Search for the cell housing the specified text and yield its [X, Y] center coordinate. 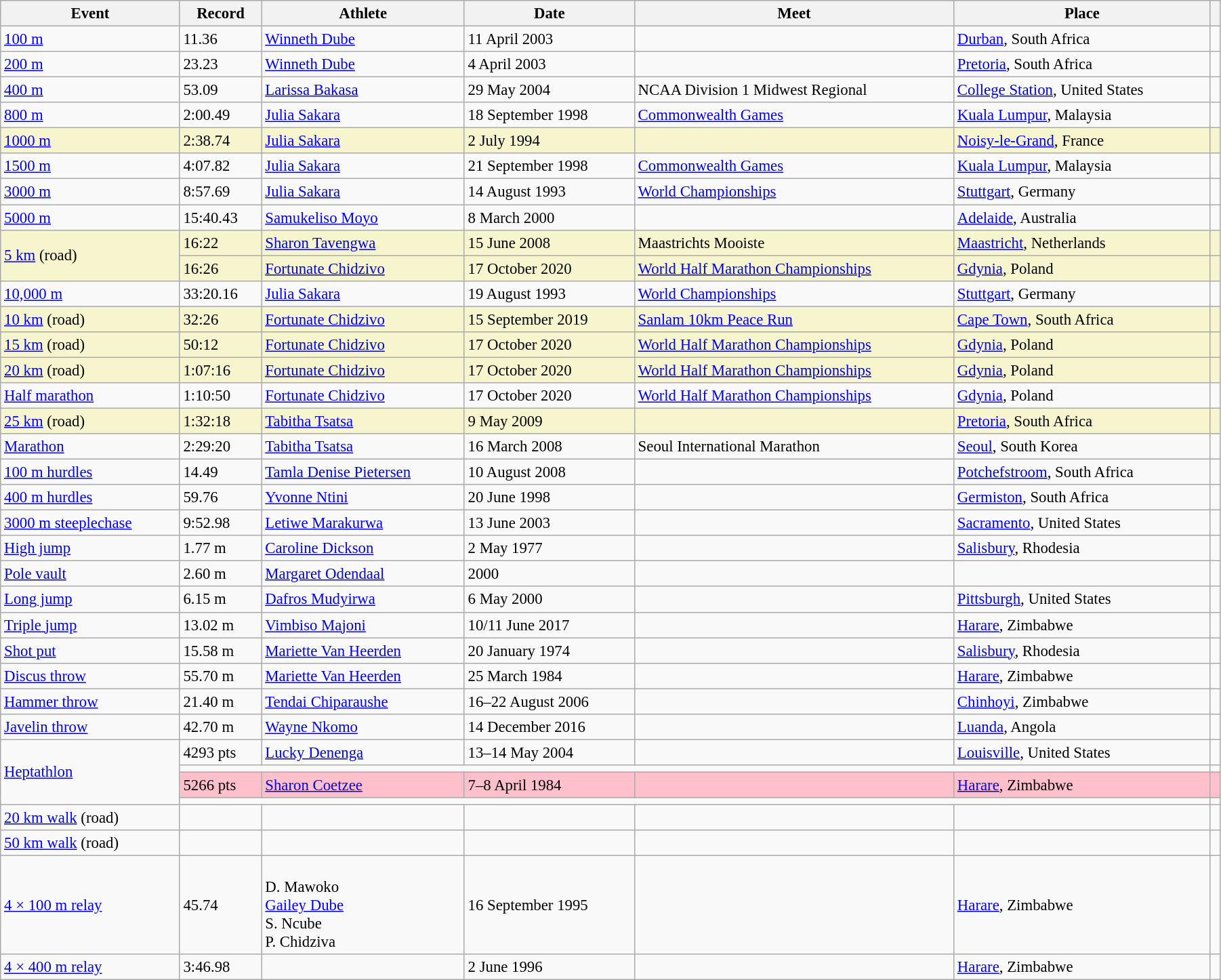
16:22 [221, 243]
25 km (road) [90, 421]
13.02 m [221, 625]
6 May 2000 [549, 600]
Shot put [90, 651]
33:20.16 [221, 293]
50 km walk (road) [90, 843]
16:26 [221, 268]
45.74 [221, 905]
Long jump [90, 600]
Sanlam 10km Peace Run [794, 319]
Pittsburgh, United States [1083, 600]
16 September 1995 [549, 905]
4:07.82 [221, 166]
Half marathon [90, 396]
9:52.98 [221, 523]
1:10:50 [221, 396]
2:00.49 [221, 115]
Marathon [90, 447]
Discus throw [90, 676]
Lucky Denenga [363, 752]
6.15 m [221, 600]
16 March 2008 [549, 447]
8 March 2000 [549, 218]
32:26 [221, 319]
5000 m [90, 218]
Cape Town, South Africa [1083, 319]
5266 pts [221, 785]
15 June 2008 [549, 243]
Sharon Coetzee [363, 785]
Yvonne Ntini [363, 497]
Tendai Chiparaushe [363, 701]
High jump [90, 548]
200 m [90, 64]
2:29:20 [221, 447]
7–8 April 1984 [549, 785]
Germiston, South Africa [1083, 497]
College Station, United States [1083, 90]
Chinhoyi, Zimbabwe [1083, 701]
15 km (road) [90, 345]
2 July 1994 [549, 141]
15:40.43 [221, 218]
4293 pts [221, 752]
Triple jump [90, 625]
Seoul, South Korea [1083, 447]
2 June 1996 [549, 967]
3000 m steeplechase [90, 523]
20 km (road) [90, 370]
23.23 [221, 64]
14 August 1993 [549, 192]
400 m hurdles [90, 497]
4 × 400 m relay [90, 967]
3:46.98 [221, 967]
14 December 2016 [549, 727]
11 April 2003 [549, 39]
14.49 [221, 472]
29 May 2004 [549, 90]
Tamla Denise Pietersen [363, 472]
10 August 2008 [549, 472]
16–22 August 2006 [549, 701]
2.60 m [221, 574]
Letiwe Marakurwa [363, 523]
21.40 m [221, 701]
25 March 1984 [549, 676]
15.58 m [221, 651]
Larissa Bakasa [363, 90]
1.77 m [221, 548]
Pole vault [90, 574]
Heptathlon [90, 772]
42.70 m [221, 727]
Luanda, Angola [1083, 727]
9 May 2009 [549, 421]
D. MawokoGailey DubeS. NcubeP. Chidziva [363, 905]
1000 m [90, 141]
1500 m [90, 166]
1:32:18 [221, 421]
800 m [90, 115]
Louisville, United States [1083, 752]
10 km (road) [90, 319]
11.36 [221, 39]
59.76 [221, 497]
Maastricht, Netherlands [1083, 243]
Sacramento, United States [1083, 523]
Durban, South Africa [1083, 39]
8:57.69 [221, 192]
Event [90, 14]
Wayne Nkomo [363, 727]
Vimbiso Majoni [363, 625]
20 June 1998 [549, 497]
Meet [794, 14]
5 km (road) [90, 255]
10/11 June 2017 [549, 625]
2 May 1977 [549, 548]
2000 [549, 574]
Caroline Dickson [363, 548]
21 September 1998 [549, 166]
Place [1083, 14]
53.09 [221, 90]
Adelaide, Australia [1083, 218]
13 June 2003 [549, 523]
4 × 100 m relay [90, 905]
Dafros Mudyirwa [363, 600]
15 September 2019 [549, 319]
400 m [90, 90]
18 September 1998 [549, 115]
100 m hurdles [90, 472]
10,000 m [90, 293]
Date [549, 14]
50:12 [221, 345]
Samukeliso Moyo [363, 218]
Seoul International Marathon [794, 447]
3000 m [90, 192]
4 April 2003 [549, 64]
Athlete [363, 14]
100 m [90, 39]
Sharon Tavengwa [363, 243]
2:38.74 [221, 141]
Record [221, 14]
13–14 May 2004 [549, 752]
Noisy-le-Grand, France [1083, 141]
Potchefstroom, South Africa [1083, 472]
NCAA Division 1 Midwest Regional [794, 90]
20 km walk (road) [90, 818]
Javelin throw [90, 727]
1:07:16 [221, 370]
19 August 1993 [549, 293]
Hammer throw [90, 701]
Maastrichts Mooiste [794, 243]
20 January 1974 [549, 651]
55.70 m [221, 676]
Margaret Odendaal [363, 574]
